Detect which cell encompasses the target text, then output its [x, y] center coordinate. 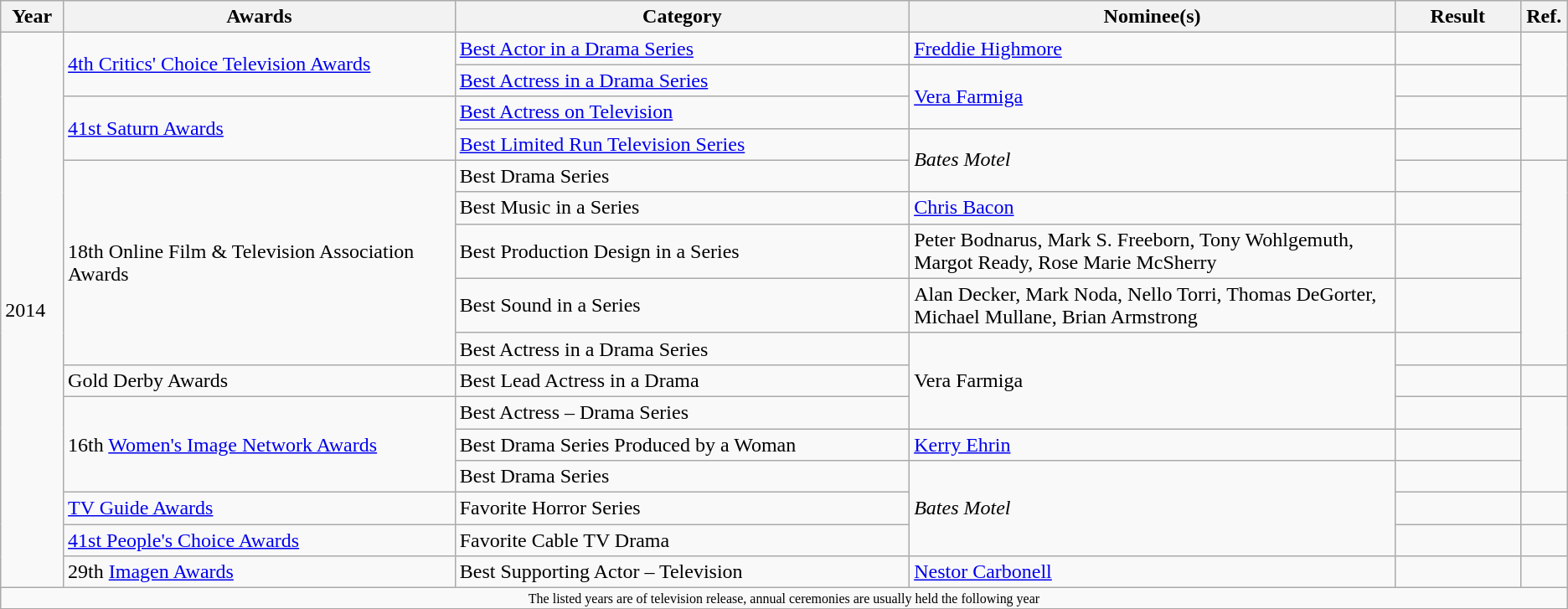
29th Imagen Awards [260, 572]
Category [682, 17]
Peter Bodnarus, Mark S. Freeborn, Tony Wohlgemuth, Margot Ready, Rose Marie McSherry [1153, 251]
Nominee(s) [1153, 17]
Best Drama Series Produced by a Woman [682, 445]
Gold Derby Awards [260, 380]
The listed years are of television release, annual ceremonies are usually held the following year [784, 598]
Kerry Ehrin [1153, 445]
41st People's Choice Awards [260, 540]
Best Actor in a Drama Series [682, 49]
Alan Decker, Mark Noda, Nello Torri, Thomas DeGorter, Michael Mullane, Brian Armstrong [1153, 305]
Awards [260, 17]
16th Women's Image Network Awards [260, 444]
Best Limited Run Television Series [682, 144]
TV Guide Awards [260, 508]
2014 [32, 310]
Best Sound in a Series [682, 305]
Best Production Design in a Series [682, 251]
Nestor Carbonell [1153, 572]
Best Lead Actress in a Drama [682, 380]
18th Online Film & Television Association Awards [260, 262]
Best Music in a Series [682, 208]
Best Supporting Actor – Television [682, 572]
41st Saturn Awards [260, 128]
4th Critics' Choice Television Awards [260, 65]
Favorite Cable TV Drama [682, 540]
Chris Bacon [1153, 208]
Best Actress on Television [682, 112]
Freddie Highmore [1153, 49]
Favorite Horror Series [682, 508]
Result [1457, 17]
Year [32, 17]
Best Actress – Drama Series [682, 412]
Ref. [1544, 17]
